Scan for the cell matching the given text and deliver its (x, y) coordinate at center. 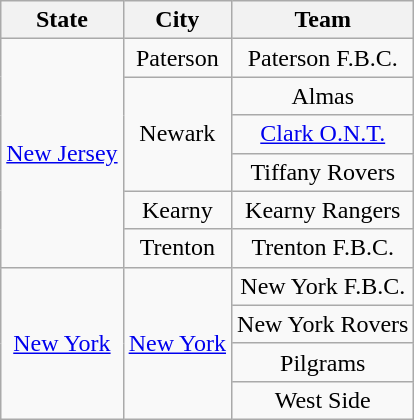
Kearny (177, 210)
State (62, 20)
Pilgrams (323, 362)
Tiffany Rovers (323, 172)
New York F.B.C. (323, 286)
Paterson F.B.C. (323, 58)
Clark O.N.T. (323, 134)
New Jersey (62, 153)
Paterson (177, 58)
Kearny Rangers (323, 210)
Trenton F.B.C. (323, 248)
New York Rovers (323, 324)
West Side (323, 400)
Trenton (177, 248)
City (177, 20)
Team (323, 20)
Almas (323, 96)
Newark (177, 134)
